Scan for the cell matching the given text and deliver its (x, y) coordinate at center. 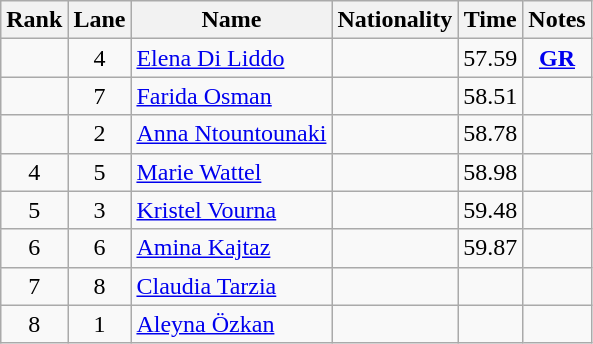
3 (100, 210)
Claudia Tarzia (232, 286)
1 (100, 324)
Kristel Vourna (232, 210)
2 (100, 134)
Aleyna Özkan (232, 324)
Amina Kajtaz (232, 248)
GR (557, 58)
59.48 (490, 210)
Farida Osman (232, 96)
Anna Ntountounaki (232, 134)
Marie Wattel (232, 172)
58.98 (490, 172)
Lane (100, 20)
58.78 (490, 134)
Nationality (395, 20)
58.51 (490, 96)
Rank (34, 20)
57.59 (490, 58)
59.87 (490, 248)
Time (490, 20)
Elena Di Liddo (232, 58)
Name (232, 20)
Notes (557, 20)
